Locate the cell with the specified text and output its [X, Y] center coordinate. 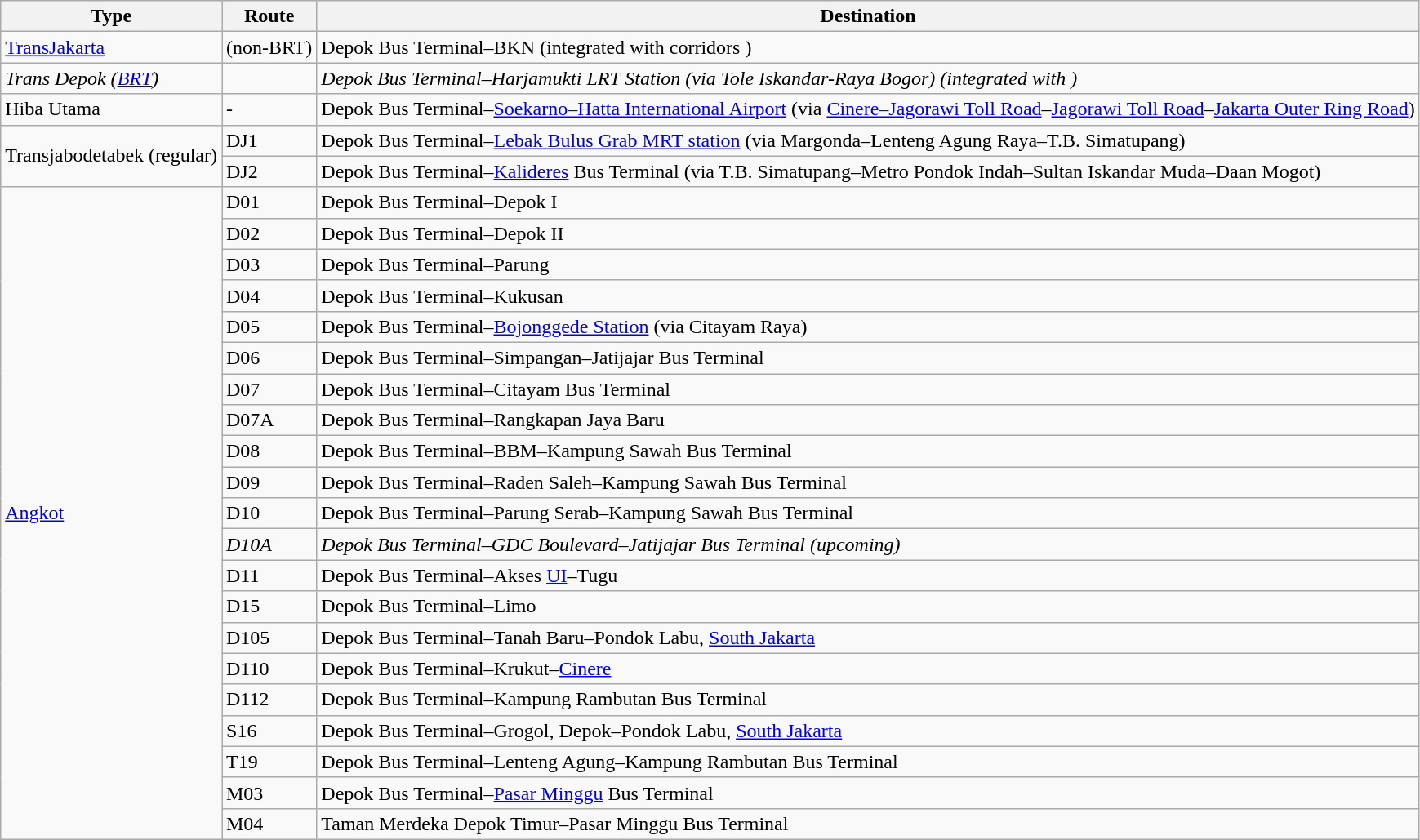
Depok Bus Terminal–Bojonggede Station (via Citayam Raya) [868, 327]
Taman Merdeka Depok Timur–Pasar Minggu Bus Terminal [868, 824]
Depok Bus Terminal–Kampung Rambutan Bus Terminal [868, 700]
Depok Bus Terminal–GDC Boulevard–Jatijajar Bus Terminal (upcoming) [868, 544]
Destination [868, 16]
S16 [269, 731]
Depok Bus Terminal–Lenteng Agung–Kampung Rambutan Bus Terminal [868, 762]
Hiba Utama [111, 109]
Depok Bus Terminal–BKN (integrated with corridors ) [868, 47]
Depok Bus Terminal–Lebak Bulus Grab MRT station (via Margonda–Lenteng Agung Raya–T.B. Simatupang) [868, 140]
D10A [269, 544]
D07A [269, 420]
Depok Bus Terminal–Tanah Baru–Pondok Labu, South Jakarta [868, 638]
D110 [269, 669]
D15 [269, 607]
Depok Bus Terminal–BBM–Kampung Sawah Bus Terminal [868, 451]
(non-BRT) [269, 47]
Type [111, 16]
Depok Bus Terminal–Grogol, Depok–Pondok Labu, South Jakarta [868, 731]
T19 [269, 762]
Depok Bus Terminal–Simpangan–Jatijajar Bus Terminal [868, 358]
D03 [269, 264]
D08 [269, 451]
D09 [269, 482]
M04 [269, 824]
Depok Bus Terminal–Akses UI–Tugu [868, 576]
D10 [269, 513]
Depok Bus Terminal–Kalideres Bus Terminal (via T.B. Simatupang–Metro Pondok Indah–Sultan Iskandar Muda–Daan Mogot) [868, 171]
Depok Bus Terminal–Pasar Minggu Bus Terminal [868, 793]
Depok Bus Terminal–Depok II [868, 233]
TransJakarta [111, 47]
D11 [269, 576]
Depok Bus Terminal–Citayam Bus Terminal [868, 389]
Trans Depok (BRT) [111, 78]
D105 [269, 638]
D05 [269, 327]
D01 [269, 202]
Depok Bus Terminal–Soekarno–Hatta International Airport (via Cinere–Jagorawi Toll Road–Jagorawi Toll Road–Jakarta Outer Ring Road) [868, 109]
Depok Bus Terminal–Kukusan [868, 296]
D04 [269, 296]
M03 [269, 793]
DJ2 [269, 171]
Angkot [111, 513]
Depok Bus Terminal–Parung [868, 264]
Depok Bus Terminal–Harjamukti LRT Station (via Tole Iskandar-Raya Bogor) (integrated with ) [868, 78]
D02 [269, 233]
Depok Bus Terminal–Limo [868, 607]
Depok Bus Terminal–Krukut–Cinere [868, 669]
D07 [269, 389]
Depok Bus Terminal–Raden Saleh–Kampung Sawah Bus Terminal [868, 482]
Depok Bus Terminal–Depok I [868, 202]
D112 [269, 700]
Depok Bus Terminal–Parung Serab–Kampung Sawah Bus Terminal [868, 513]
Depok Bus Terminal–Rangkapan Jaya Baru [868, 420]
D06 [269, 358]
DJ1 [269, 140]
- [269, 109]
Transjabodetabek (regular) [111, 156]
Route [269, 16]
